Scan for the cell matching the given text and deliver its [X, Y] coordinate at center. 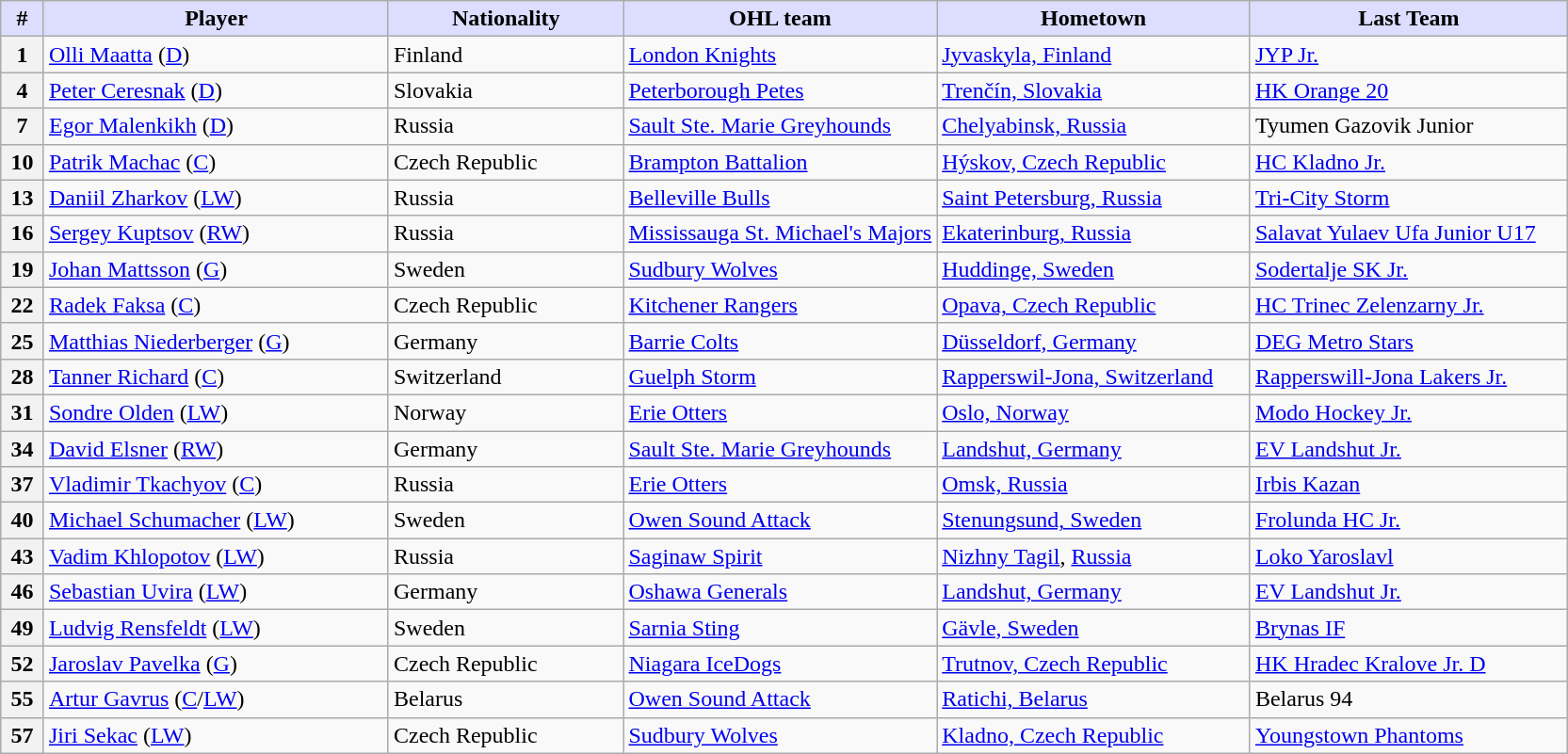
Egor Malenkikh (D) [216, 126]
Huddinge, Sweden [1094, 269]
31 [23, 412]
Brampton Battalion [780, 162]
Oshawa Generals [780, 592]
46 [23, 592]
25 [23, 341]
Artur Gavrus (C/LW) [216, 699]
Daniil Zharkov (LW) [216, 198]
7 [23, 126]
Last Team [1409, 19]
HK Orange 20 [1409, 90]
Finland [506, 55]
Omsk, Russia [1094, 485]
Sergey Kuptsov (RW) [216, 233]
Vadim Khlopotov (LW) [216, 556]
Michael Schumacher (LW) [216, 521]
57 [23, 735]
Rapperswil-Jona, Switzerland [1094, 377]
Trenčín, Slovakia [1094, 90]
22 [23, 305]
Stenungsund, Sweden [1094, 521]
43 [23, 556]
Modo Hockey Jr. [1409, 412]
Patrik Machac (C) [216, 162]
HK Hradec Kralove Jr. D [1409, 664]
Matthias Niederberger (G) [216, 341]
Saginaw Spirit [780, 556]
Mississauga St. Michael's Majors [780, 233]
Norway [506, 412]
Sarnia Sting [780, 628]
HC Trinec Zelenzarny Jr. [1409, 305]
# [23, 19]
JYP Jr. [1409, 55]
Sodertalje SK Jr. [1409, 269]
Switzerland [506, 377]
Trutnov, Czech Republic [1094, 664]
Tri-City Storm [1409, 198]
13 [23, 198]
Brynas IF [1409, 628]
Chelyabinsk, Russia [1094, 126]
Gävle, Sweden [1094, 628]
Kladno, Czech Republic [1094, 735]
Hýskov, Czech Republic [1094, 162]
49 [23, 628]
OHL team [780, 19]
16 [23, 233]
Belarus 94 [1409, 699]
Radek Faksa (C) [216, 305]
19 [23, 269]
Ekaterinburg, Russia [1094, 233]
Player [216, 19]
Salavat Yulaev Ufa Junior U17 [1409, 233]
David Elsner (RW) [216, 449]
DEG Metro Stars [1409, 341]
Guelph Storm [780, 377]
Loko Yaroslavl [1409, 556]
Slovakia [506, 90]
Frolunda HC Jr. [1409, 521]
1 [23, 55]
Vladimir Tkachyov (C) [216, 485]
Belleville Bulls [780, 198]
Belarus [506, 699]
London Knights [780, 55]
Niagara IceDogs [780, 664]
Tyumen Gazovik Junior [1409, 126]
Tanner Richard (C) [216, 377]
Kitchener Rangers [780, 305]
Sebastian Uvira (LW) [216, 592]
HC Kladno Jr. [1409, 162]
Ludvig Rensfeldt (LW) [216, 628]
Peterborough Petes [780, 90]
Rapperswill-Jona Lakers Jr. [1409, 377]
Johan Mattsson (G) [216, 269]
Jaroslav Pavelka (G) [216, 664]
Sondre Olden (LW) [216, 412]
28 [23, 377]
37 [23, 485]
Ratichi, Belarus [1094, 699]
Youngstown Phantoms [1409, 735]
Saint Petersburg, Russia [1094, 198]
Irbis Kazan [1409, 485]
34 [23, 449]
52 [23, 664]
Olli Maatta (D) [216, 55]
Jiri Sekac (LW) [216, 735]
Jyvaskyla, Finland [1094, 55]
Düsseldorf, Germany [1094, 341]
Hometown [1094, 19]
Nationality [506, 19]
40 [23, 521]
Opava, Czech Republic [1094, 305]
Peter Ceresnak (D) [216, 90]
Barrie Colts [780, 341]
Oslo, Norway [1094, 412]
10 [23, 162]
4 [23, 90]
Nizhny Tagil, Russia [1094, 556]
55 [23, 699]
